Extract the (X, Y) coordinate from the center of the cell holding the provided text.  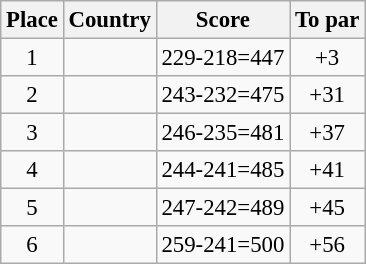
4 (32, 170)
+31 (328, 95)
244-241=485 (223, 170)
Place (32, 20)
229-218=447 (223, 58)
+37 (328, 133)
6 (32, 245)
259-241=500 (223, 245)
247-242=489 (223, 208)
+41 (328, 170)
+3 (328, 58)
1 (32, 58)
Score (223, 20)
Country (110, 20)
246-235=481 (223, 133)
+45 (328, 208)
To par (328, 20)
+56 (328, 245)
3 (32, 133)
2 (32, 95)
243-232=475 (223, 95)
5 (32, 208)
